Return the (X, Y) coordinate for the center point of the cell that contains the specified text.  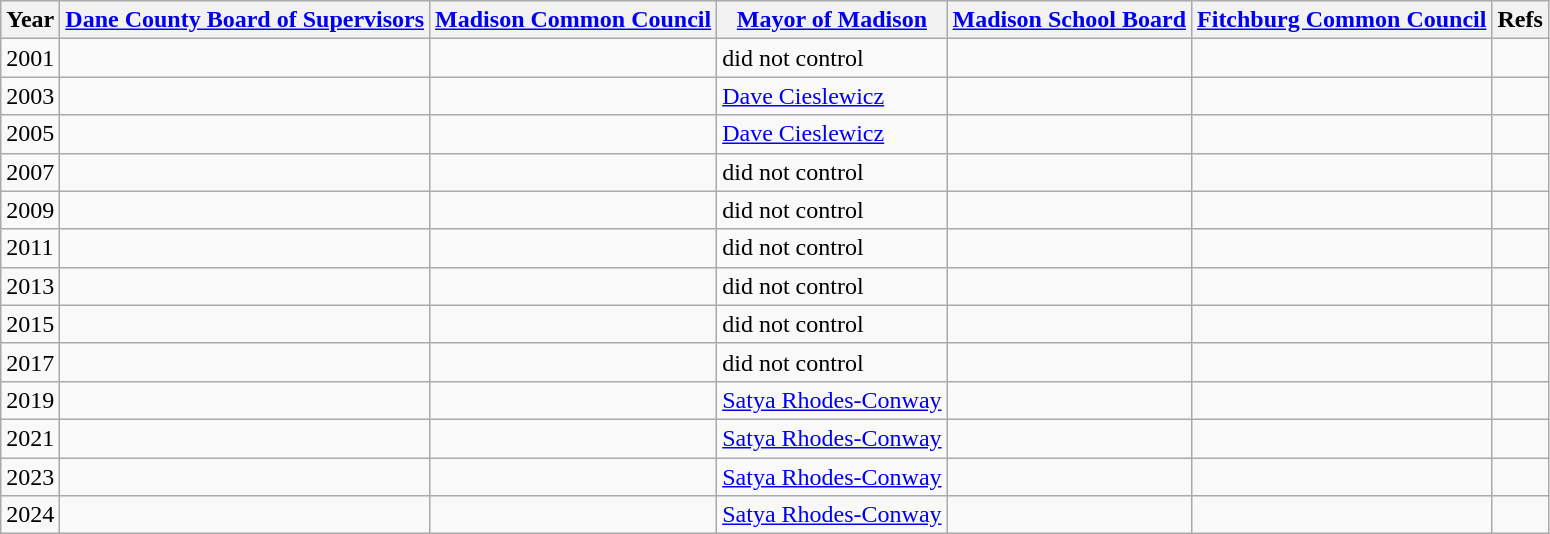
Refs (1520, 20)
2023 (30, 477)
Mayor of Madison (832, 20)
2005 (30, 134)
2017 (30, 362)
2011 (30, 248)
2015 (30, 324)
2007 (30, 172)
2024 (30, 515)
Dane County Board of Supervisors (245, 20)
Madison Common Council (574, 20)
2003 (30, 96)
2019 (30, 400)
2021 (30, 438)
Fitchburg Common Council (1342, 20)
Madison School Board (1069, 20)
2001 (30, 58)
Year (30, 20)
2009 (30, 210)
2013 (30, 286)
